Return the [X, Y] coordinate for the center point of the cell that contains the specified text.  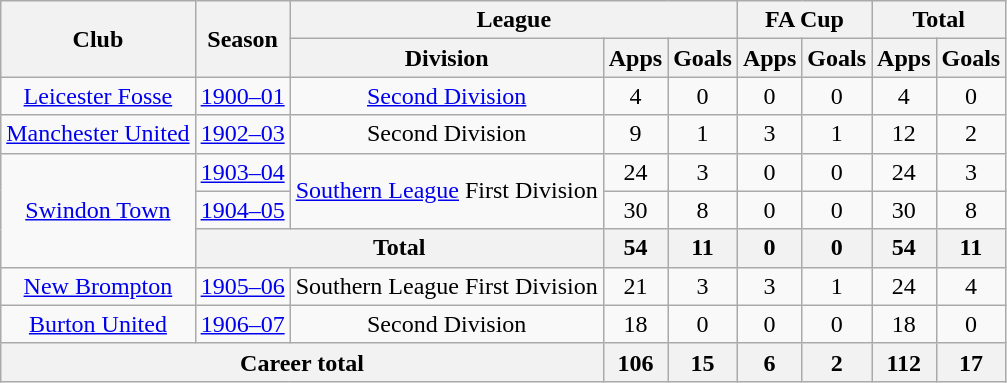
112 [904, 362]
106 [635, 362]
1904–05 [242, 210]
Manchester United [98, 134]
Club [98, 39]
1902–03 [242, 134]
New Brompton [98, 286]
Season [242, 39]
Division [446, 58]
1903–04 [242, 172]
6 [769, 362]
League [514, 20]
Leicester Fosse [98, 96]
15 [703, 362]
Swindon Town [98, 210]
FA Cup [804, 20]
9 [635, 134]
Career total [302, 362]
17 [971, 362]
12 [904, 134]
Burton United [98, 324]
1905–06 [242, 286]
1900–01 [242, 96]
1906–07 [242, 324]
21 [635, 286]
